From the cell containing the given text, extract its center point as (X, Y) coordinate. 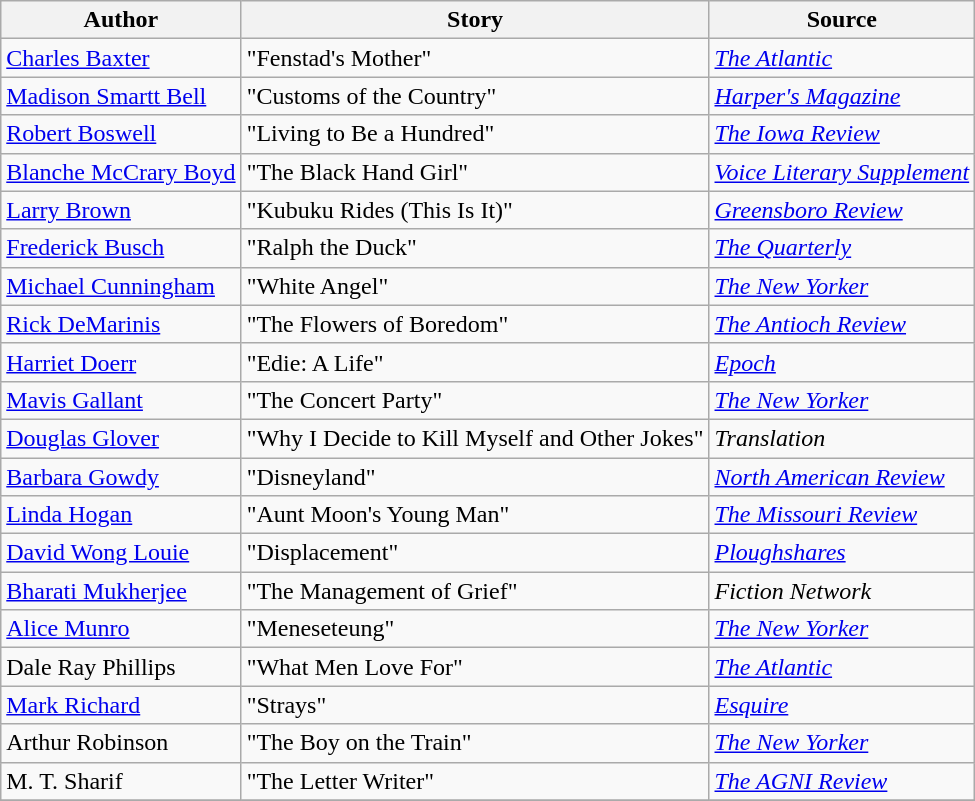
Alice Munro (121, 629)
Story (475, 20)
"The Concert Party" (475, 400)
"Meneseteung" (475, 629)
"Living to Be a Hundred" (475, 134)
Robert Boswell (121, 134)
Blanche McCrary Boyd (121, 172)
"Displacement" (475, 553)
The Iowa Review (842, 134)
The Quarterly (842, 248)
Linda Hogan (121, 515)
The Antioch Review (842, 324)
Bharati Mukherjee (121, 591)
Harper's Magazine (842, 96)
Rick DeMarinis (121, 324)
Barbara Gowdy (121, 477)
"Disneyland" (475, 477)
"Customs of the Country" (475, 96)
"White Angel" (475, 286)
"What Men Love For" (475, 667)
Mark Richard (121, 705)
"Why I Decide to Kill Myself and Other Jokes" (475, 438)
"The Letter Writer" (475, 781)
"Ralph the Duck" (475, 248)
Source (842, 20)
M. T. Sharif (121, 781)
"The Flowers of Boredom" (475, 324)
"The Management of Grief" (475, 591)
Charles Baxter (121, 58)
Esquire (842, 705)
Frederick Busch (121, 248)
Larry Brown (121, 210)
"Kubuku Rides (This Is It)" (475, 210)
Fiction Network (842, 591)
Ploughshares (842, 553)
The AGNI Review (842, 781)
"Strays" (475, 705)
"Aunt Moon's Young Man" (475, 515)
The Missouri Review (842, 515)
Voice Literary Supplement (842, 172)
David Wong Louie (121, 553)
"Edie: A Life" (475, 362)
Translation (842, 438)
Douglas Glover (121, 438)
"The Boy on the Train" (475, 743)
Harriet Doerr (121, 362)
Arthur Robinson (121, 743)
North American Review (842, 477)
Dale Ray Phillips (121, 667)
Greensboro Review (842, 210)
"Fenstad's Mother" (475, 58)
"The Black Hand Girl" (475, 172)
Mavis Gallant (121, 400)
Michael Cunningham (121, 286)
Author (121, 20)
Madison Smartt Bell (121, 96)
Epoch (842, 362)
